Output the (X, Y) coordinate of the center of the cell containing the given text.  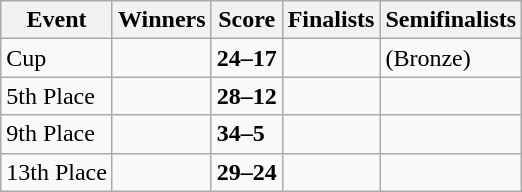
(Bronze) (451, 58)
34–5 (246, 134)
Event (57, 20)
Score (246, 20)
5th Place (57, 96)
Semifinalists (451, 20)
13th Place (57, 172)
Cup (57, 58)
28–12 (246, 96)
24–17 (246, 58)
Finalists (331, 20)
9th Place (57, 134)
29–24 (246, 172)
Winners (162, 20)
